Locate the cell with the specified text and output its (x, y) center coordinate. 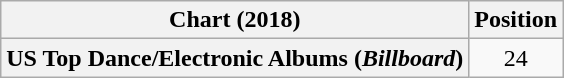
Position (516, 20)
US Top Dance/Electronic Albums (Billboard) (235, 58)
24 (516, 58)
Chart (2018) (235, 20)
